Capture the cell that displays the provided text and extract its [X, Y] central coordinate. 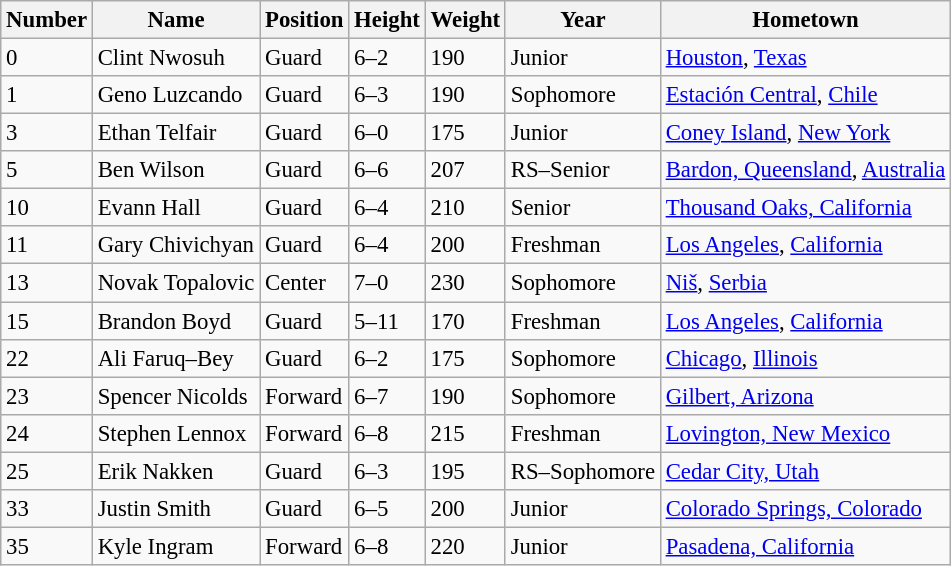
Bardon, Queensland, Australia [805, 170]
Cedar City, Utah [805, 471]
Name [176, 20]
Kyle Ingram [176, 546]
Pasadena, California [805, 546]
Gary Chivichyan [176, 245]
5 [47, 170]
6–7 [387, 396]
Gilbert, Arizona [805, 396]
Ethan Telfair [176, 133]
6–5 [387, 509]
Novak Topalovic [176, 283]
170 [465, 321]
22 [47, 358]
215 [465, 433]
Weight [465, 20]
Year [582, 20]
Niš, Serbia [805, 283]
Erik Nakken [176, 471]
15 [47, 321]
Lovington, New Mexico [805, 433]
Number [47, 20]
220 [465, 546]
0 [47, 58]
Evann Hall [176, 208]
Coney Island, New York [805, 133]
7–0 [387, 283]
Thousand Oaks, California [805, 208]
5–11 [387, 321]
207 [465, 170]
Senior [582, 208]
6–0 [387, 133]
Ben Wilson [176, 170]
Ali Faruq–Bey [176, 358]
Geno Luzcando [176, 95]
Center [304, 283]
23 [47, 396]
Estación Central, Chile [805, 95]
230 [465, 283]
25 [47, 471]
Hometown [805, 20]
Spencer Nicolds [176, 396]
1 [47, 95]
33 [47, 509]
3 [47, 133]
6–6 [387, 170]
Height [387, 20]
Chicago, Illinois [805, 358]
35 [47, 546]
Brandon Boyd [176, 321]
11 [47, 245]
13 [47, 283]
Houston, Texas [805, 58]
195 [465, 471]
Colorado Springs, Colorado [805, 509]
Clint Nwosuh [176, 58]
10 [47, 208]
24 [47, 433]
Position [304, 20]
Stephen Lennox [176, 433]
210 [465, 208]
RS–Senior [582, 170]
Justin Smith [176, 509]
RS–Sophomore [582, 471]
